Scan for the cell matching the given text and deliver its (x, y) coordinate at center. 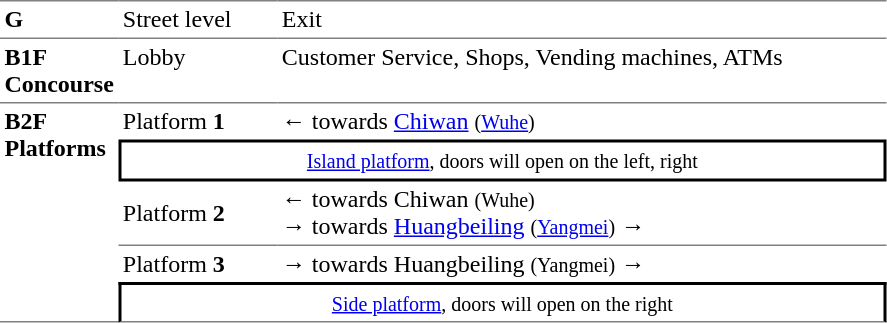
Customer Service, Shops, Vending machines, ATMs (582, 71)
← towards Chiwan (Wuhe)→ towards Huangbeiling (Yangmei) → (582, 214)
Lobby (198, 71)
Platform 3 (198, 264)
Exit (582, 19)
B2FPlatforms (59, 214)
B1FConcourse (59, 71)
Platform 2 (198, 214)
Island platform, doors will open on the left, right (502, 161)
→ towards Huangbeiling (Yangmei) → (582, 264)
Side platform, doors will open on the right (502, 302)
Street level (198, 19)
Platform 1 (198, 122)
← towards Chiwan (Wuhe) (582, 122)
G (59, 19)
